For the text-containing cell, return its midpoint in [x, y] coordinate format. 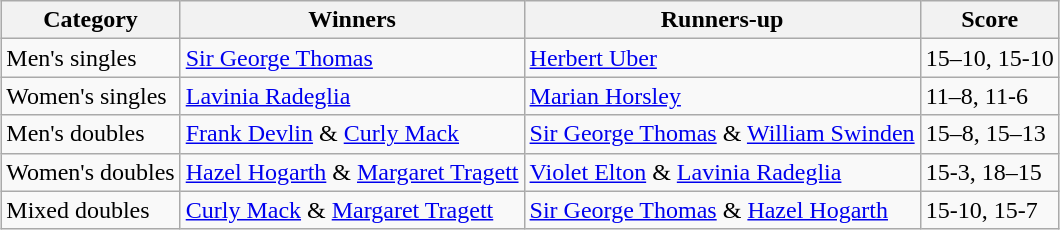
Herbert Uber [722, 58]
Violet Elton & Lavinia Radeglia [722, 172]
Men's singles [90, 58]
Sir George Thomas & Hazel Hogarth [722, 210]
Hazel Hogarth & Margaret Tragett [352, 172]
15-3, 18–15 [990, 172]
Winners [352, 20]
15-10, 15-7 [990, 210]
15–10, 15-10 [990, 58]
Marian Horsley [722, 96]
Score [990, 20]
Category [90, 20]
Sir George Thomas [352, 58]
15–8, 15–13 [990, 134]
Men's doubles [90, 134]
Lavinia Radeglia [352, 96]
Runners-up [722, 20]
Sir George Thomas & William Swinden [722, 134]
Women's doubles [90, 172]
Mixed doubles [90, 210]
Women's singles [90, 96]
11–8, 11-6 [990, 96]
Curly Mack & Margaret Tragett [352, 210]
Frank Devlin & Curly Mack [352, 134]
